From the cell containing the given text, extract its center point as [X, Y] coordinate. 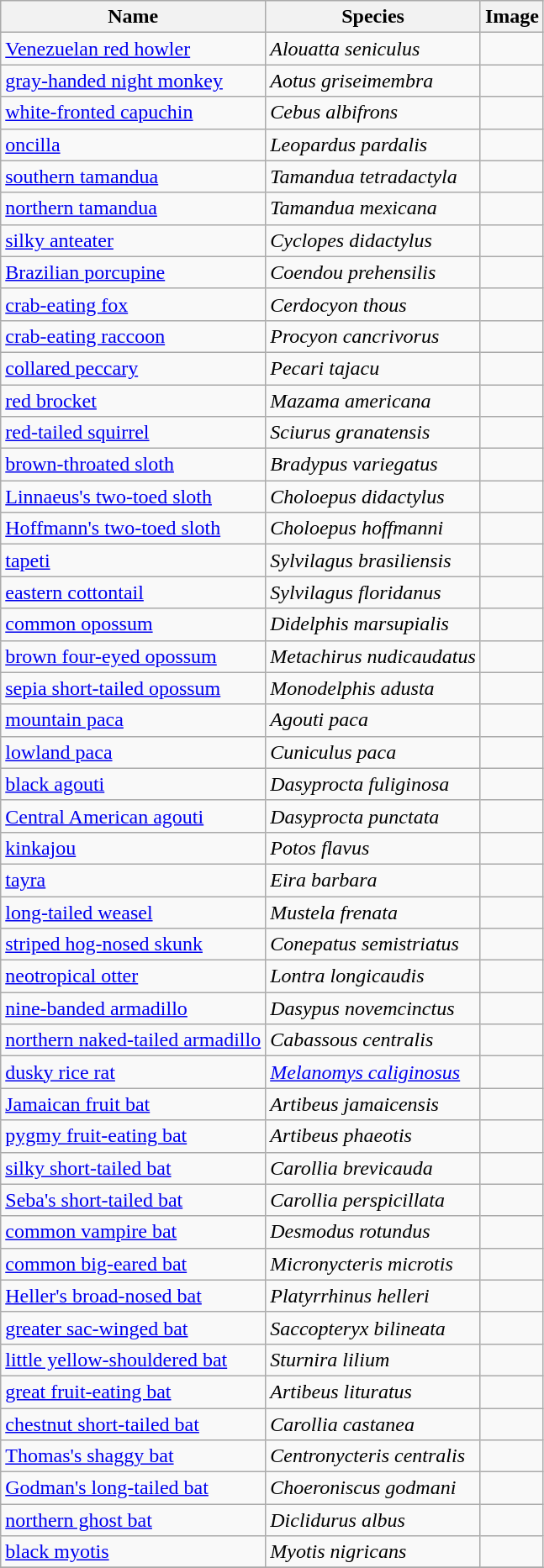
Cuniculus paca [373, 752]
Species [373, 17]
crab-eating fox [133, 304]
Choloepus hoffmanni [373, 529]
Aotus griseimembra [373, 81]
dusky rice rat [133, 1072]
Dasypus novemcinctus [373, 1008]
crab-eating raccoon [133, 336]
Sciurus granatensis [373, 433]
tayra [133, 880]
Myotis nigricans [373, 1552]
common opossum [133, 624]
Cabassous centralis [373, 1040]
long-tailed weasel [133, 912]
Carollia perspicillata [373, 1200]
black myotis [133, 1552]
Name [133, 17]
Micronycteris microtis [373, 1264]
common vampire bat [133, 1232]
Dasyprocta fuliginosa [373, 784]
kinkajou [133, 848]
Artibeus jamaicensis [373, 1104]
Centronycteris centralis [373, 1456]
Central American agouti [133, 816]
Melanomys caliginosus [373, 1072]
northern naked-tailed armadillo [133, 1040]
silky short-tailed bat [133, 1168]
Heller's broad-nosed bat [133, 1296]
brown four-eyed opossum [133, 656]
northern tamandua [133, 208]
Tamandua mexicana [373, 208]
Dasyprocta punctata [373, 816]
Monodelphis adusta [373, 688]
Desmodus rotundus [373, 1232]
eastern cottontail [133, 592]
tapeti [133, 560]
Thomas's shaggy bat [133, 1456]
Metachirus nudicaudatus [373, 656]
Brazilian porcupine [133, 272]
Leopardus pardalis [373, 145]
Cebus albifrons [373, 113]
Venezuelan red howler [133, 49]
Potos flavus [373, 848]
Sturnira lilium [373, 1360]
Saccopteryx bilineata [373, 1328]
southern tamandua [133, 176]
Choloepus didactylus [373, 497]
Bradypus variegatus [373, 465]
sepia short-tailed opossum [133, 688]
Godman's long-tailed bat [133, 1488]
silky anteater [133, 240]
Coendou prehensilis [373, 272]
pygmy fruit-eating bat [133, 1136]
Cyclopes didactylus [373, 240]
Artibeus phaeotis [373, 1136]
little yellow-shouldered bat [133, 1360]
red-tailed squirrel [133, 433]
Eira barbara [373, 880]
Carollia castanea [373, 1424]
chestnut short-tailed bat [133, 1424]
mountain paca [133, 720]
Procyon cancrivorus [373, 336]
Artibeus lituratus [373, 1392]
white-fronted capuchin [133, 113]
Agouti paca [373, 720]
collared peccary [133, 368]
Carollia brevicauda [373, 1168]
neotropical otter [133, 976]
Image [511, 17]
great fruit-eating bat [133, 1392]
greater sac-winged bat [133, 1328]
Didelphis marsupialis [373, 624]
brown-throated sloth [133, 465]
Mazama americana [373, 401]
Alouatta seniculus [373, 49]
Diclidurus albus [373, 1520]
Choeroniscus godmani [373, 1488]
lowland paca [133, 752]
Platyrrhinus helleri [373, 1296]
Sylvilagus floridanus [373, 592]
Lontra longicaudis [373, 976]
common big-eared bat [133, 1264]
Linnaeus's two-toed sloth [133, 497]
striped hog-nosed skunk [133, 944]
oncilla [133, 145]
Tamandua tetradactyla [373, 176]
Conepatus semistriatus [373, 944]
Seba's short-tailed bat [133, 1200]
Cerdocyon thous [373, 304]
northern ghost bat [133, 1520]
Hoffmann's two-toed sloth [133, 529]
Jamaican fruit bat [133, 1104]
gray-handed night monkey [133, 81]
nine-banded armadillo [133, 1008]
Mustela frenata [373, 912]
Sylvilagus brasiliensis [373, 560]
red brocket [133, 401]
black agouti [133, 784]
Pecari tajacu [373, 368]
